Extract the (x, y) coordinate from the center of the cell holding the provided text.  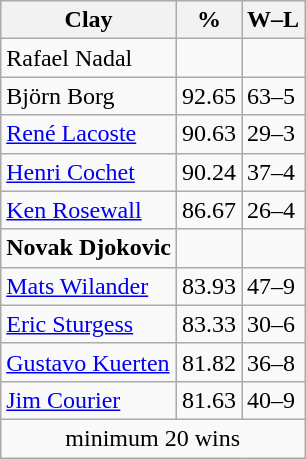
Henri Cochet (89, 172)
Mats Wilander (89, 286)
Clay (89, 20)
Ken Rosewall (89, 210)
% (208, 20)
86.67 (208, 210)
W–L (274, 20)
90.24 (208, 172)
63–5 (274, 96)
Jim Courier (89, 400)
83.93 (208, 286)
Björn Borg (89, 96)
36–8 (274, 362)
30–6 (274, 324)
81.82 (208, 362)
minimum 20 wins (153, 438)
37–4 (274, 172)
83.33 (208, 324)
Eric Sturgess (89, 324)
Novak Djokovic (89, 248)
92.65 (208, 96)
47–9 (274, 286)
Rafael Nadal (89, 58)
26–4 (274, 210)
Gustavo Kuerten (89, 362)
40–9 (274, 400)
90.63 (208, 134)
29–3 (274, 134)
81.63 (208, 400)
René Lacoste (89, 134)
